Locate the cell with the specified text and output its [X, Y] center coordinate. 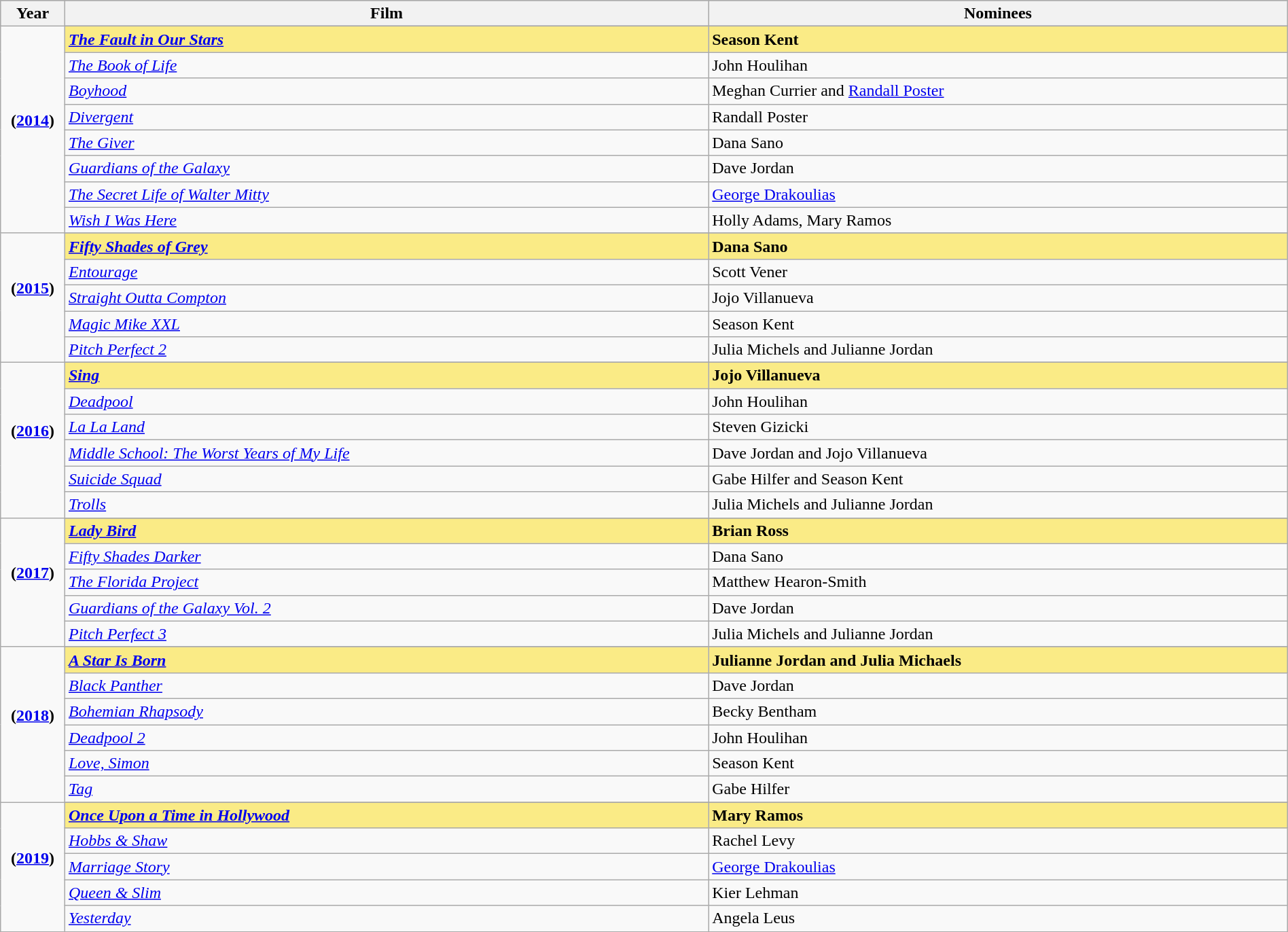
Wish I Was Here [386, 220]
Sing [386, 376]
Trolls [386, 505]
Yesterday [386, 918]
Divergent [386, 117]
Guardians of the Galaxy Vol. 2 [386, 608]
Black Panther [386, 685]
Lady Bird [386, 531]
Love, Simon [386, 764]
Straight Outta Compton [386, 298]
Scott Vener [999, 272]
Angela Leus [999, 918]
(2015) [33, 298]
Year [33, 14]
The Book of Life [386, 65]
Julianne Jordan and Julia Michaels [999, 660]
(2019) [33, 867]
(2016) [33, 440]
Fifty Shades Darker [386, 556]
Pitch Perfect 2 [386, 350]
Brian Ross [999, 531]
Meghan Currier and Randall Poster [999, 91]
The Giver [386, 143]
Steven Gizicki [999, 427]
Marriage Story [386, 867]
The Florida Project [386, 582]
Deadpool 2 [386, 737]
Dave Jordan and Jojo Villanueva [999, 453]
Nominees [999, 14]
Gabe Hilfer and Season Kent [999, 479]
Bohemian Rhapsody [386, 711]
Once Upon a Time in Hollywood [386, 815]
Rachel Levy [999, 841]
Fifty Shades of Grey [386, 246]
Hobbs & Shaw [386, 841]
Guardians of the Galaxy [386, 168]
Deadpool [386, 401]
(2018) [33, 724]
Middle School: The Worst Years of My Life [386, 453]
Tag [386, 789]
Randall Poster [999, 117]
Holly Adams, Mary Ramos [999, 220]
Film [386, 14]
Mary Ramos [999, 815]
La La Land [386, 427]
Becky Bentham [999, 711]
The Secret Life of Walter Mitty [386, 194]
Magic Mike XXL [386, 324]
The Fault in Our Stars [386, 39]
Gabe Hilfer [999, 789]
Matthew Hearon-Smith [999, 582]
Pitch Perfect 3 [386, 634]
Entourage [386, 272]
Boyhood [386, 91]
A Star Is Born [386, 660]
Kier Lehman [999, 893]
(2017) [33, 582]
(2014) [33, 130]
Queen & Slim [386, 893]
Suicide Squad [386, 479]
